Locate the cell with the specified text and output its (x, y) center coordinate. 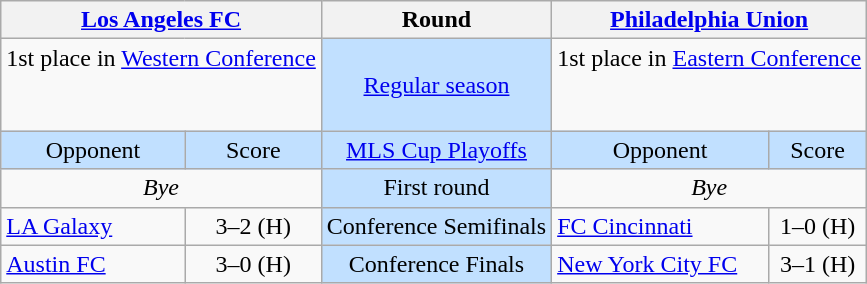
Philadelphia Union (710, 20)
3–2 (H) (253, 226)
1st place in Western Conference (162, 85)
New York City FC (660, 264)
Los Angeles FC (162, 20)
1st place in Eastern Conference (710, 85)
Conference Finals (436, 264)
3–1 (H) (818, 264)
Round (436, 20)
MLS Cup Playoffs (436, 150)
1–0 (H) (818, 226)
3–0 (H) (253, 264)
First round (436, 188)
Conference Semifinals (436, 226)
Austin FC (93, 264)
LA Galaxy (93, 226)
FC Cincinnati (660, 226)
Regular season (436, 85)
